Scan for the cell matching the given text and deliver its [x, y] coordinate at center. 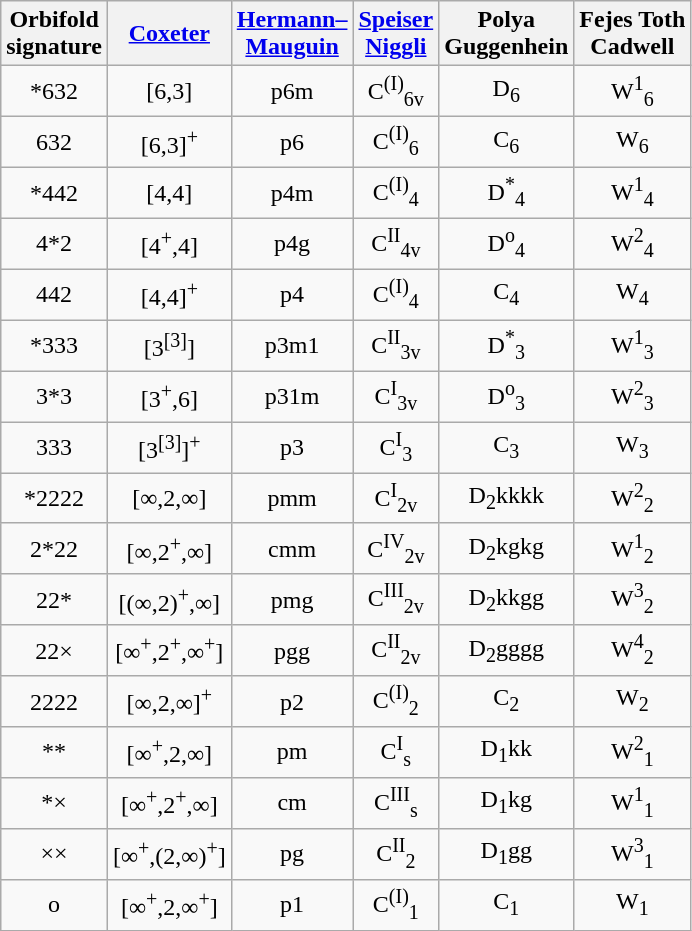
o [54, 904]
pg [292, 854]
W13 [632, 346]
[∞+,2,∞+] [169, 904]
C(I)2 [396, 702]
[4,4]+ [169, 294]
C4 [506, 294]
22* [54, 600]
D6 [506, 92]
CII2v [396, 650]
cm [292, 804]
D1kk [506, 752]
W24 [632, 244]
D2kkgg [506, 600]
p31m [292, 396]
Fejes TothCadwell [632, 34]
W32 [632, 600]
CIIIs [396, 804]
W11 [632, 804]
W16 [632, 92]
Do3 [506, 396]
2*22 [54, 548]
*442 [54, 192]
p3m1 [292, 346]
p6m [292, 92]
2222 [54, 702]
p4 [292, 294]
C(I)6 [396, 142]
*2222 [54, 498]
CII2 [396, 854]
p2 [292, 702]
D1kg [506, 804]
CIV2v [396, 548]
W2 [632, 702]
C2 [506, 702]
p6 [292, 142]
[∞+,(2,∞)+] [169, 854]
Hermann–Mauguin [292, 34]
*632 [54, 92]
cmm [292, 548]
[∞,2,∞]+ [169, 702]
×× [54, 854]
pm [292, 752]
[3+,6] [169, 396]
W3 [632, 448]
CII3v [396, 346]
C1 [506, 904]
W31 [632, 854]
D2kgkg [506, 548]
CIs [396, 752]
W21 [632, 752]
pmg [292, 600]
632 [54, 142]
C6 [506, 142]
C(I)1 [396, 904]
[∞+,2,∞] [169, 752]
W6 [632, 142]
CI2v [396, 498]
CIII2v [396, 600]
CI3v [396, 396]
W42 [632, 650]
[4,4] [169, 192]
p4m [292, 192]
CII4v [396, 244]
333 [54, 448]
D2kkkk [506, 498]
[4+,4] [169, 244]
[∞,2+,∞] [169, 548]
442 [54, 294]
W14 [632, 192]
p1 [292, 904]
[6,3] [169, 92]
W23 [632, 396]
p3 [292, 448]
22× [54, 650]
[3[3]]+ [169, 448]
*× [54, 804]
CI3 [396, 448]
W22 [632, 498]
SpeiserNiggli [396, 34]
C3 [506, 448]
D*3 [506, 346]
Orbifoldsignature [54, 34]
[∞+,2+,∞] [169, 804]
4*2 [54, 244]
pgg [292, 650]
[6,3]+ [169, 142]
D*4 [506, 192]
W4 [632, 294]
[∞+,2+,∞+] [169, 650]
[(∞,2)+,∞] [169, 600]
3*3 [54, 396]
W12 [632, 548]
** [54, 752]
W1 [632, 904]
p4g [292, 244]
C(I)6v [396, 92]
[∞,2,∞] [169, 498]
*333 [54, 346]
Coxeter [169, 34]
D2gggg [506, 650]
Do4 [506, 244]
PolyaGuggenhein [506, 34]
[3[3]] [169, 346]
pmm [292, 498]
D1gg [506, 854]
